Return the (X, Y) coordinate for the center point of the cell that contains the specified text.  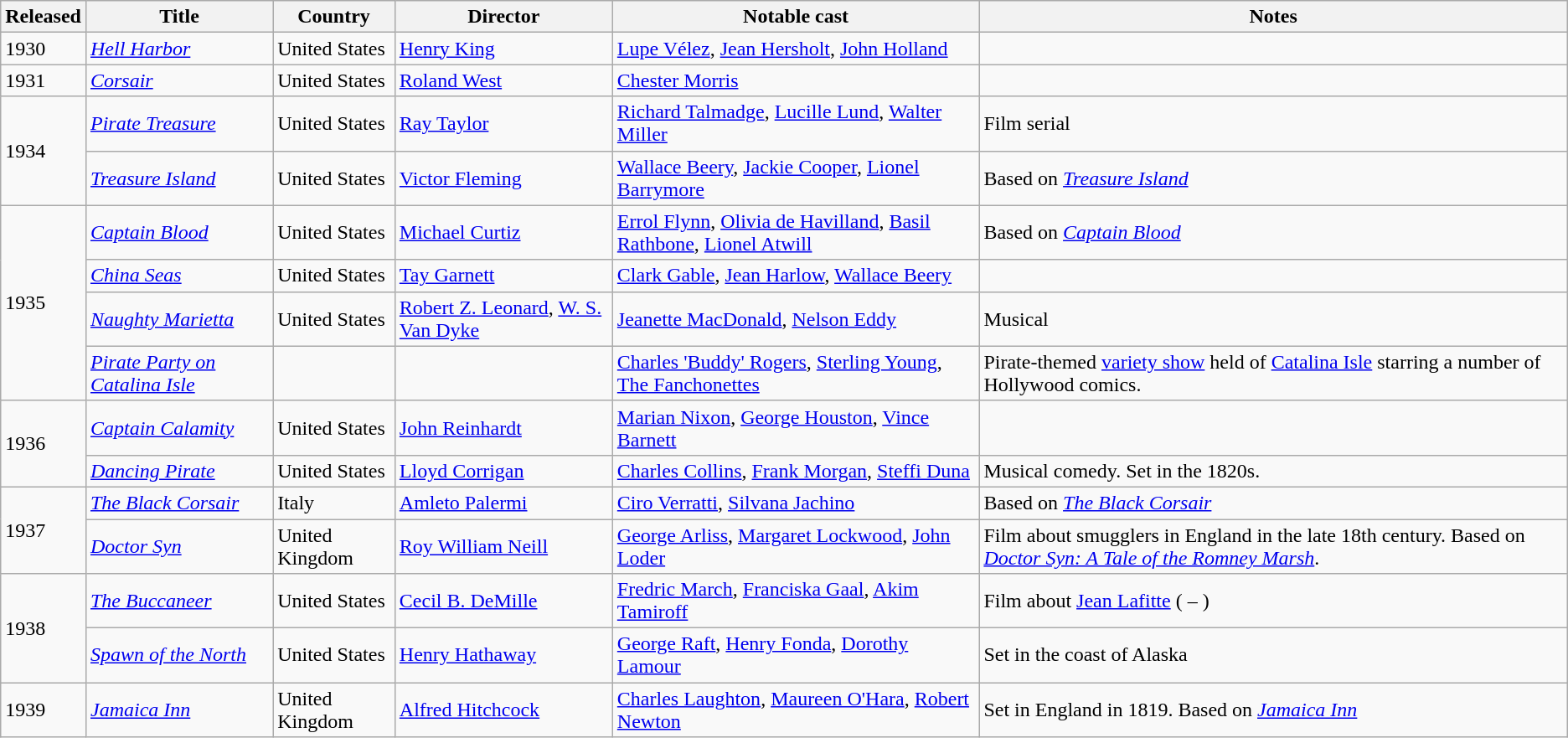
Marian Nixon, George Houston, Vince Barnett (796, 427)
Captain Calamity (179, 427)
Pirate-themed variety show held of Catalina Isle starring a number of Hollywood comics. (1273, 374)
George Arliss, Margaret Lockwood, John Loder (796, 546)
Musical (1273, 318)
Roland West (503, 80)
Dancing Pirate (179, 471)
Richard Talmadge, Lucille Lund, Walter Miller (796, 124)
Ciro Verratti, Silvana Jachino (796, 503)
1935 (44, 303)
Musical comedy. Set in the 1820s. (1273, 471)
Jamaica Inn (179, 710)
Lloyd Corrigan (503, 471)
Michael Curtiz (503, 233)
Set in the coast of Alaska (1273, 655)
Henry King (503, 49)
1930 (44, 49)
Notes (1273, 17)
1939 (44, 710)
Pirate Treasure (179, 124)
Jeanette MacDonald, Nelson Eddy (796, 318)
China Seas (179, 276)
Amleto Palermi (503, 503)
Director (503, 17)
Ray Taylor (503, 124)
Charles Laughton, Maureen O'Hara, Robert Newton (796, 710)
1938 (44, 628)
Film about Jean Lafitte ( – ) (1273, 601)
Victor Fleming (503, 178)
Robert Z. Leonard, W. S. Van Dyke (503, 318)
Based on The Black Corsair (1273, 503)
Captain Blood (179, 233)
Roy William Neill (503, 546)
1937 (44, 529)
1934 (44, 151)
Charles 'Buddy' Rogers, Sterling Young, The Fanchonettes (796, 374)
Tay Garnett (503, 276)
Lupe Vélez, Jean Hersholt, John Holland (796, 49)
Set in England in 1819. Based on Jamaica Inn (1273, 710)
Spawn of the North (179, 655)
Charles Collins, Frank Morgan, Steffi Duna (796, 471)
Treasure Island (179, 178)
Cecil B. DeMille (503, 601)
George Raft, Henry Fonda, Dorothy Lamour (796, 655)
Title (179, 17)
Based on Captain Blood (1273, 233)
The Buccaneer (179, 601)
Hell Harbor (179, 49)
Based on Treasure Island (1273, 178)
Errol Flynn, Olivia de Havilland, Basil Rathbone, Lionel Atwill (796, 233)
The Black Corsair (179, 503)
Wallace Beery, Jackie Cooper, Lionel Barrymore (796, 178)
Country (334, 17)
Italy (334, 503)
Alfred Hitchcock (503, 710)
Pirate Party on Catalina Isle (179, 374)
Clark Gable, Jean Harlow, Wallace Beery (796, 276)
Corsair (179, 80)
1931 (44, 80)
Fredric March, Franciska Gaal, Akim Tamiroff (796, 601)
Chester Morris (796, 80)
John Reinhardt (503, 427)
Film about smugglers in England in the late 18th century. Based on Doctor Syn: A Tale of the Romney Marsh. (1273, 546)
Naughty Marietta (179, 318)
Film serial (1273, 124)
1936 (44, 444)
Henry Hathaway (503, 655)
Doctor Syn (179, 546)
Released (44, 17)
Notable cast (796, 17)
